Extract the [X, Y] coordinate from the center of the cell holding the provided text.  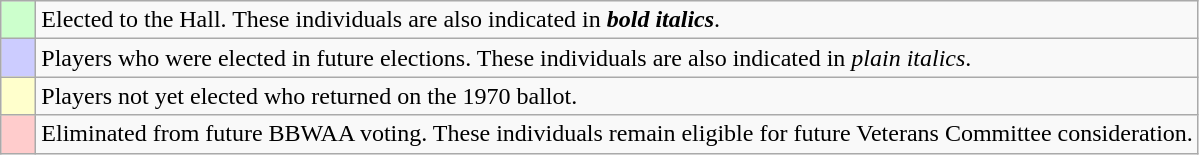
Players not yet elected who returned on the 1970 ballot. [618, 96]
Players who were elected in future elections. These individuals are also indicated in plain italics. [618, 58]
Eliminated from future BBWAA voting. These individuals remain eligible for future Veterans Committee consideration. [618, 134]
Elected to the Hall. These individuals are also indicated in bold italics. [618, 20]
